Extract the [x, y] coordinate from the center of the cell holding the provided text.  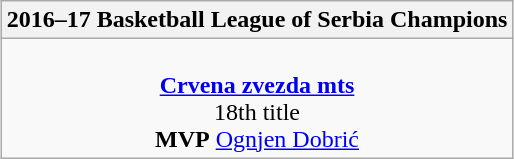
2016–17 Basketball League of Serbia Champions [257, 20]
Crvena zvezda mts18th titleMVP Ognjen Dobrić [257, 98]
